For the text-containing cell, return its midpoint in (x, y) coordinate format. 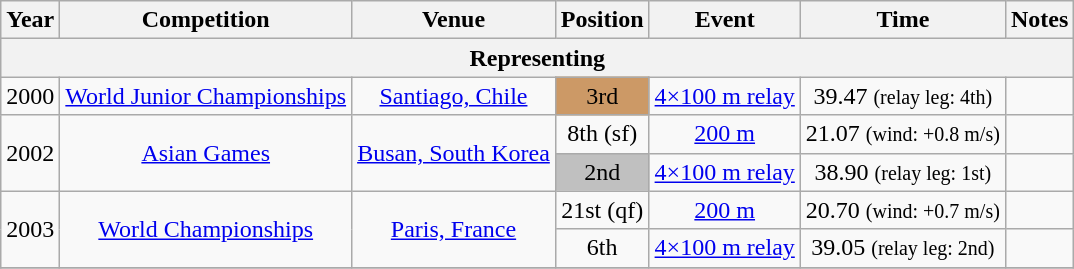
Year (30, 20)
Santiago, Chile (454, 96)
21st (qf) (602, 210)
Time (902, 20)
2000 (30, 96)
39.05 (relay leg: 2nd) (902, 248)
2003 (30, 229)
38.90 (relay leg: 1st) (902, 172)
Paris, France (454, 229)
World Championships (206, 229)
21.07 (wind: +0.8 m/s) (902, 134)
Event (724, 20)
Busan, South Korea (454, 153)
Notes (1039, 20)
Asian Games (206, 153)
3rd (602, 96)
Position (602, 20)
20.70 (wind: +0.7 m/s) (902, 210)
8th (sf) (602, 134)
Venue (454, 20)
39.47 (relay leg: 4th) (902, 96)
2nd (602, 172)
2002 (30, 153)
6th (602, 248)
Representing (538, 58)
World Junior Championships (206, 96)
Competition (206, 20)
